Determine the [X, Y] coordinate at the center of the cell enclosing the given text.  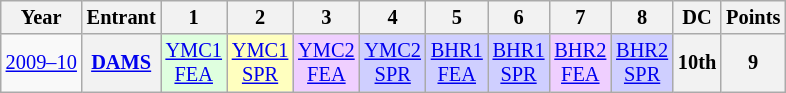
Year [42, 17]
4 [393, 17]
3 [326, 17]
Entrant [122, 17]
BHR2SPR [642, 63]
Points [753, 17]
7 [580, 17]
2 [260, 17]
2009–10 [42, 63]
YMC2SPR [393, 63]
1 [194, 17]
YMC1SPR [260, 63]
6 [519, 17]
5 [457, 17]
YMC1FEA [194, 63]
8 [642, 17]
BHR1SPR [519, 63]
BHR2FEA [580, 63]
10th [697, 63]
9 [753, 63]
YMC2FEA [326, 63]
DAMS [122, 63]
DC [697, 17]
BHR1FEA [457, 63]
